Search for the cell housing the specified text and yield its [X, Y] center coordinate. 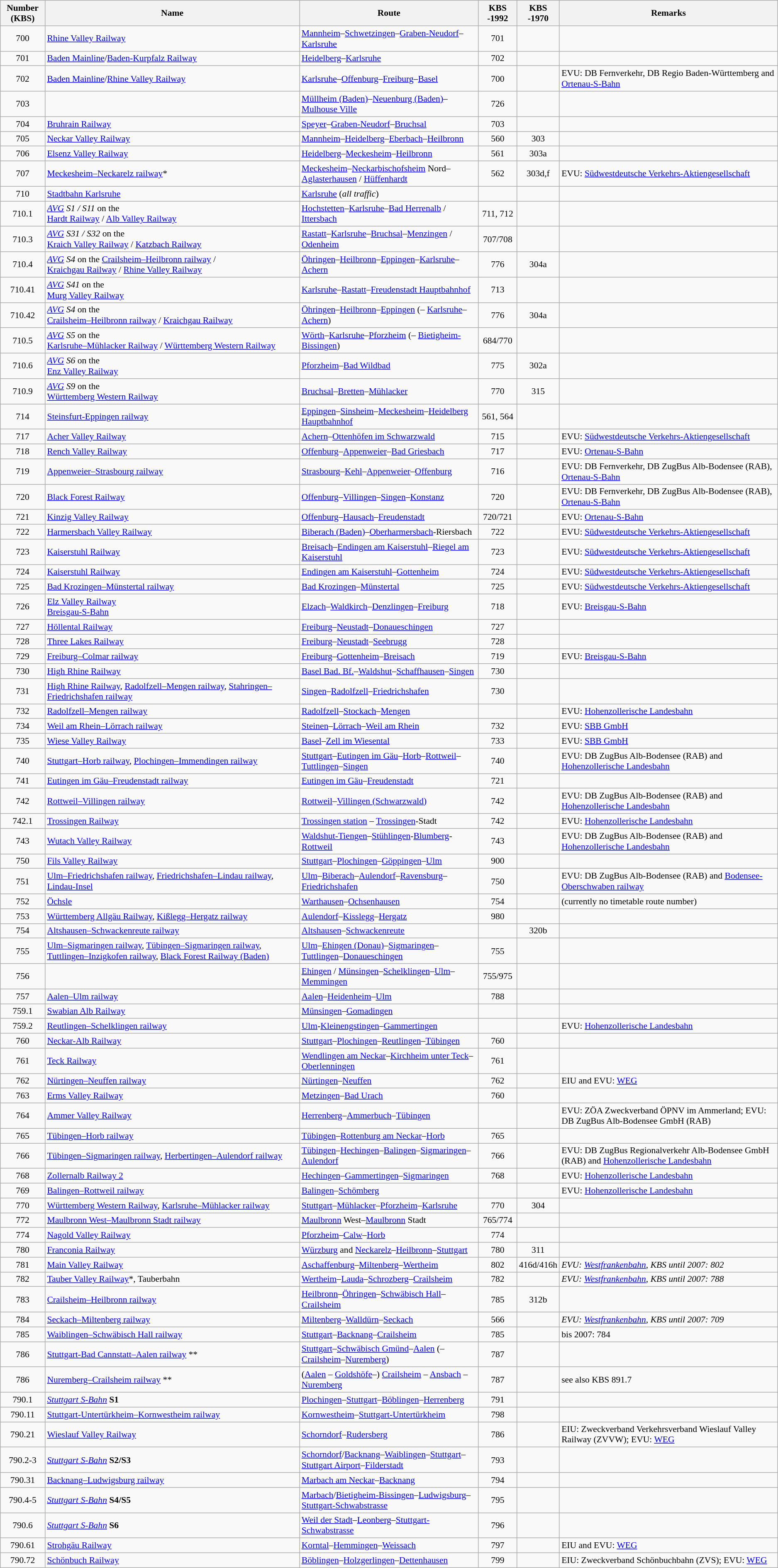
303d,f [538, 173]
710.3 [23, 239]
755/975 [498, 976]
980 [498, 916]
Ehingen / Münsingen–Schelklingen–Ulm–Memmingen [389, 976]
799 [498, 1561]
710.41 [23, 290]
Karlsruhe–Offenburg–Freiburg–Basel [389, 79]
752 [23, 901]
781 [23, 1265]
790.72 [23, 1561]
Weil der Stadt–Leonberg–Stuttgart-Schwabstrasse [389, 1526]
720/721 [498, 517]
Elsenz Valley Railway [172, 154]
Seckach–Miltenberg railway [172, 1320]
Tübingen–Hechingen–Balingen–Sigmaringen–Aulendorf [389, 1156]
Stuttgart S-Bahn S6 [172, 1526]
763 [23, 1096]
706 [23, 154]
Eutingen im Gäu–Freudenstadt [389, 781]
Heidelberg–Meckesheim–Heilbronn [389, 154]
bis 2007: 784 [668, 1334]
Meckesheim–Neckarbischofsheim Nord–Aglasterhausen / Hüffenhardt [389, 173]
AVG S41 on theMurg Valley Railway [172, 290]
790.2-3 [23, 1460]
Warthausen–Ochsenhausen [389, 901]
Wendlingen am Neckar–Kirchheim unter Teck–Oberlenningen [389, 1061]
729 [23, 657]
Ulm–Biberach–Aulendorf–Ravensburg–Friedrichshafen [389, 881]
731 [23, 691]
Stuttgart-Untertürkheim–Kornwestheim railway [172, 1415]
Wutach Valley Railway [172, 841]
Steinen–Lörrach–Weil am Rhein [389, 726]
Freiburg–Colmar railway [172, 657]
Rottweil–Villingen railway [172, 801]
756 [23, 976]
684/770 [498, 341]
Bad Krozingen–Münstertal [389, 587]
733 [498, 741]
Offenburg–Villingen–Singen–Konstanz [389, 497]
Freiburg–Neustadt–Donaueschingen [389, 627]
Ulm–Ehingen (Donau)–Sigmaringen–Tuttlingen–Donaueschingen [389, 951]
Main Valley Railway [172, 1265]
Rottweil–Villingen (Schwarzwald) [389, 801]
790.61 [23, 1546]
Three Lakes Railway [172, 642]
Basel Bad. Bf.–Waldshut–Schaffhausen–Singen [389, 671]
759.1 [23, 1011]
Maulbronn West–Maulbronn Stadt railway [172, 1220]
Route [389, 13]
772 [23, 1220]
Freiburg–Neustadt–Seebrugg [389, 642]
Fils Valley Railway [172, 861]
Waiblingen–Schwäbisch Hall railway [172, 1334]
Hechingen–Gammertingen–Sigmaringen [389, 1176]
Schönbuch Railway [172, 1561]
AVG S4 on the Crailsheim–Heilbronn railway /Kraichgau Railway / Rhine Valley Railway [172, 265]
791 [498, 1400]
Freiburg–Gottenheim–Breisach [389, 657]
Altshausen–Schwackenreute [389, 931]
311 [538, 1250]
Stuttgart–Horb railway, Plochingen–Immendingen railway [172, 761]
EVU: DB ZugBus Regionalverkehr Alb-Bodensee GmbH (RAB) and Hohenzollerische Landesbahn [668, 1156]
Eutingen im Gäu–Freudenstadt railway [172, 781]
790.6 [23, 1526]
Backnang–Ludwigsburg railway [172, 1480]
Balingen–Rottweil railway [172, 1191]
Black Forest Railway [172, 497]
Baden Mainline/Rhine Valley Railway [172, 79]
Stuttgart–Backnang–Crailsheim [389, 1334]
315 [538, 392]
(currently no timetable route number) [668, 901]
Balingen–Schömberg [389, 1191]
Karlsruhe–Rastatt–Freudenstadt Hauptbahnhof [389, 290]
Würzburg and Neckarelz–Heilbronn–Stuttgart [389, 1250]
Heidelberg–Karlsruhe [389, 58]
Wieslauf Valley Railway [172, 1434]
304 [538, 1205]
Crailsheim–Heilbronn railway [172, 1299]
AVG S4 on theCrailsheim–Heilbronn railway / Kraichgau Railway [172, 315]
715 [498, 437]
Wörth–Karlsruhe–Pforzheim (– Bietigheim-Bissingen) [389, 341]
Swabian Alb Railway [172, 1011]
Maulbronn West–Maulbronn Stadt [389, 1220]
Kinzig Valley Railway [172, 517]
764 [23, 1116]
Endingen am Kaiserstuhl–Gottenheim [389, 572]
798 [498, 1415]
561, 564 [498, 416]
see also KBS 891.7 [668, 1380]
Miltenberg–Walldürn–Seckach [389, 1320]
Achern–Ottenhöfen im Schwarzwald [389, 437]
Neckar-Alb Railway [172, 1041]
710.42 [23, 315]
710.4 [23, 265]
(Aalen – Goldshöfe–) Crailsheim – Ansbach – Nuremberg [389, 1380]
Mannheim–Schwetzingen–Graben-Neudorf–Karlsruhe [389, 38]
AVG S31 / S32 on theKraich Valley Railway / Katzbach Railway [172, 239]
Radolfzell–Stockach–Mengen [389, 711]
757 [23, 996]
Eppingen–Sinsheim–Meckesheim–Heidelberg Hauptbahnhof [389, 416]
705 [23, 139]
710.9 [23, 392]
Bad Krozingen–Münstertal railway [172, 587]
783 [23, 1299]
Breisach–Endingen am Kaiserstuhl–Riegel am Kaiserstuhl [389, 552]
Mannheim–Heidelberg–Eberbach–Heilbronn [389, 139]
416d/416h [538, 1265]
Hochstetten–Karlsruhe–Bad Herrenalb / Ittersbach [389, 214]
Stuttgart S-Bahn S2/S3 [172, 1460]
Teck Railway [172, 1061]
796 [498, 1526]
Rench Valley Railway [172, 452]
Ulm–Sigmaringen railway, Tübingen–Sigmaringen railway, Tuttlingen–Inzigkofen railway, Black Forest Railway (Baden) [172, 951]
Harmersbach Valley Railway [172, 532]
Öhringen–Heilbronn–Eppingen–Karlsruhe–Achern [389, 265]
751 [23, 881]
Münsingen–Gomadingen [389, 1011]
Altshausen–Schwackenreute railway [172, 931]
AVG S5 on theKarlsruhe–Mühlacker Railway / Württemberg Western Railway [172, 341]
Nuremberg–Crailsheim railway ** [172, 1380]
EVU: ZÖA Zweckverband ÖPNV im Ammerland; EVU: DB ZugBus Alb-Bodensee GmbH (RAB) [668, 1116]
Böblingen–Holzgerlingen–Dettenhausen [389, 1561]
900 [498, 861]
EVU: DB ZugBus Alb-Bodensee (RAB) and Bodensee-Oberschwaben railway [668, 881]
Strohgäu Railway [172, 1546]
303 [538, 139]
Stuttgart S-Bahn S4/S5 [172, 1500]
High Rhine Railway [172, 671]
Öchsle [172, 901]
Wiese Valley Railway [172, 741]
Stuttgart–Eutingen im Gäu–Horb–Rottweil–Tuttlingen–Singen [389, 761]
716 [498, 471]
Remarks [668, 13]
Zollernalb Railway 2 [172, 1176]
Tübingen–Horb railway [172, 1136]
EIU: Zweckverband Schönbuchbahn (ZVS); EVU: WEG [668, 1561]
784 [23, 1320]
790.1 [23, 1400]
714 [23, 416]
742.1 [23, 821]
Ammer Valley Railway [172, 1116]
Pforzheim–Calw–Horb [389, 1235]
793 [498, 1460]
Aalen–Heidenheim–Ulm [389, 996]
Tübingen–Sigmaringen railway, Herbertingen–Aulendorf railway [172, 1156]
Number (KBS) [23, 13]
Stuttgart-Bad Cannstatt–Aalen railway ** [172, 1354]
Stuttgart–Plochingen–Reutlingen–Tübingen [389, 1041]
Baden Mainline/Baden-Kurpfalz Railway [172, 58]
AVG S9 on theWürttemberg Western Railway [172, 392]
713 [498, 290]
Bruhrain Railway [172, 124]
Stadtbahn Karlsruhe [172, 194]
Korntal–Hemmingen–Weissach [389, 1546]
EVU: Westfrankenbahn, KBS until 2007: 802 [668, 1265]
710.5 [23, 341]
Rhine Valley Railway [172, 38]
735 [23, 741]
Elzach–Waldkirch–Denzlingen–Freiburg [389, 606]
Neckar Valley Railway [172, 139]
759.2 [23, 1026]
Stuttgart–Plochingen–Göppingen–Ulm [389, 861]
Metzingen–Bad Urach [389, 1096]
Strasbourg–Kehl–Appenweier–Offenburg [389, 471]
EVU: Westfrankenbahn, KBS until 2007: 788 [668, 1279]
Singen–Radolfzell–Friedrichshafen [389, 691]
Steinsfurt-Eppingen railway [172, 416]
KBS -1970 [538, 13]
Offenburg–Appenweier–Bad Griesbach [389, 452]
303a [538, 154]
Schorndorf/Backnang–Waiblingen–Stuttgart–Stuttgart Airport–Filderstadt [389, 1460]
EVU: Westfrankenbahn, KBS until 2007: 709 [668, 1320]
710 [23, 194]
Marbach am Neckar–Backnang [389, 1480]
753 [23, 916]
Pforzheim–Bad Wildbad [389, 366]
Stuttgart–Mühlacker–Pforzheim–Karlsruhe [389, 1205]
EVU: DB Fernverkehr, DB Regio Baden-Württemberg and Ortenau-S-Bahn [668, 79]
Appenweier–Strasbourg railway [172, 471]
Marbach/Bietigheim-Bissingen–Ludwigsburg–Stuttgart-Schwabstrasse [389, 1500]
EIU: Zweckverband Verkehrsverband Wieslauf Valley Railway (ZVVW); EVU: WEG [668, 1434]
Aalen–Ulm railway [172, 996]
High Rhine Railway, Radolfzell–Mengen railway, Stahringen–Friedrichshafen railway [172, 691]
790.21 [23, 1434]
Nürtingen–Neuffen [389, 1081]
794 [498, 1480]
Meckesheim–Neckarelz railway* [172, 173]
Karlsruhe (all traffic) [389, 194]
Rastatt–Karlsruhe–Bruchsal–Menzingen / Odenheim [389, 239]
Tauber Valley Railway*, Tauberbahn [172, 1279]
704 [23, 124]
Heilbronn–Öhringen–Schwäbisch Hall–Crailsheim [389, 1299]
Basel–Zell im Wiesental [389, 741]
707/708 [498, 239]
765/774 [498, 1220]
707 [23, 173]
Franconia Railway [172, 1250]
Württemberg Allgäu Railway, Kißlegg–Hergatz railway [172, 916]
Reutlingen–Schelklingen railway [172, 1026]
734 [23, 726]
Herrenberg–Ammerbuch–Tübingen [389, 1116]
Biberach (Baden)–Oberharmersbach-Riersbach [389, 532]
312b [538, 1299]
Stuttgart S-Bahn S1 [172, 1400]
AVG S1 / S11 on theHardt Railway / Alb Valley Railway [172, 214]
Weil am Rhein–Lörrach railway [172, 726]
Wertheim–Lauda–Schrozberg–Crailsheim [389, 1279]
561 [498, 154]
Aschaffenburg–Miltenberg–Wertheim [389, 1265]
Name [172, 13]
Müllheim (Baden)–Neuenburg (Baden)–Mulhouse Ville [389, 104]
560 [498, 139]
788 [498, 996]
Bruchsal–Bretten–Mühlacker [389, 392]
AVG S6 on theEnz Valley Railway [172, 366]
562 [498, 173]
Kornwestheim–Stuttgart-Untertürkheim [389, 1415]
769 [23, 1191]
Tübingen–Rottenburg am Neckar–Horb [389, 1136]
775 [498, 366]
Trossingen station – Trossingen-Stadt [389, 821]
Acher Valley Railway [172, 437]
Speyer–Graben-Neudorf–Bruchsal [389, 124]
Öhringen–Heilbronn–Eppingen (– Karlsruhe–Achern) [389, 315]
Schorndorf–Rudersberg [389, 1434]
Ulm-Kleinengstingen–Gammertingen [389, 1026]
711, 712 [498, 214]
302a [538, 366]
Stuttgart–Schwäbisch Gmünd–Aalen (–Crailsheim–Nuremberg) [389, 1354]
Ulm–Friedrichshafen railway, Friedrichshafen–Lindau railway, Lindau-Insel [172, 881]
802 [498, 1265]
710.1 [23, 214]
Plochingen–Stuttgart–Böblingen–Herrenberg [389, 1400]
Nürtingen–Neuffen railway [172, 1081]
Württemberg Western Railway, Karlsruhe–Mühlacker railway [172, 1205]
KBS -1992 [498, 13]
Waldshut-Tiengen–Stühlingen-Blumberg-Rottweil [389, 841]
Elz Valley Railway Breisgau-S-Bahn [172, 606]
741 [23, 781]
Trossingen Railway [172, 821]
Offenburg–Hausach–Freudenstadt [389, 517]
Höllental Railway [172, 627]
797 [498, 1546]
790.31 [23, 1480]
Nagold Valley Railway [172, 1235]
Erms Valley Railway [172, 1096]
320b [538, 931]
795 [498, 1500]
710.6 [23, 366]
Aulendorf–Kisslegg–Hergatz [389, 916]
Radolfzell–Mengen railway [172, 711]
790.4-5 [23, 1500]
566 [498, 1320]
790.11 [23, 1415]
